Identify which cell holds the provided text, then report its (X, Y) central coordinate. 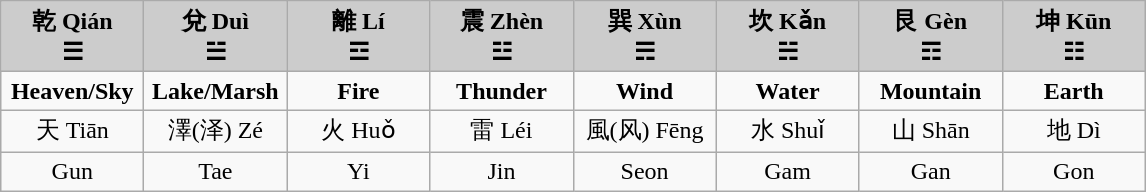
火 Huǒ (358, 132)
水 Shuǐ (788, 132)
Jin (502, 171)
Mountain (930, 91)
Earth (1074, 91)
離 Lí☲ (358, 36)
Water (788, 91)
Yi (358, 171)
Lake/Marsh (216, 91)
Fire (358, 91)
Gon (1074, 171)
Wind (644, 91)
澤(泽) Zé (216, 132)
艮 Gèn☶ (930, 36)
山 Shān (930, 132)
Gam (788, 171)
震 Zhèn☳ (502, 36)
地 Dì (1074, 132)
坤 Kūn☷ (1074, 36)
Gan (930, 171)
乾 Qián☰ (72, 36)
兌 Duì☱ (216, 36)
坎 Kǎn☵ (788, 36)
Tae (216, 171)
天 Tiān (72, 132)
Thunder (502, 91)
巽 Xùn☴ (644, 36)
Seon (644, 171)
Heaven/Sky (72, 91)
Gun (72, 171)
雷 Léi (502, 132)
風(风) Fēng (644, 132)
